Output the (X, Y) coordinate of the center of the cell containing the given text.  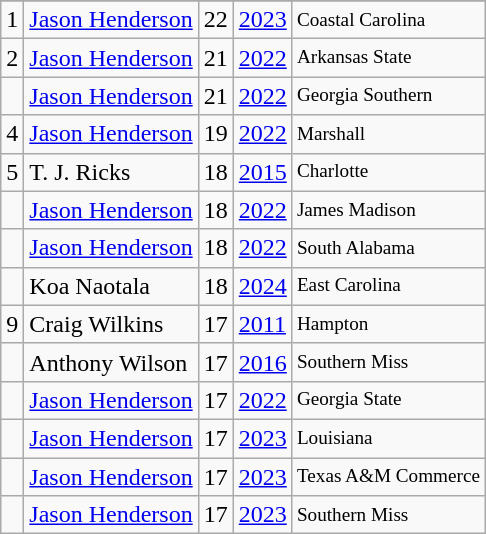
2016 (262, 362)
Georgia State (388, 400)
Georgia Southern (388, 96)
2 (12, 58)
Hampton (388, 324)
22 (216, 20)
2024 (262, 286)
4 (12, 134)
2011 (262, 324)
Craig Wilkins (111, 324)
Coastal Carolina (388, 20)
19 (216, 134)
Charlotte (388, 172)
James Madison (388, 210)
Anthony Wilson (111, 362)
2015 (262, 172)
East Carolina (388, 286)
Marshall (388, 134)
Arkansas State (388, 58)
9 (12, 324)
South Alabama (388, 248)
Texas A&M Commerce (388, 477)
T. J. Ricks (111, 172)
Koa Naotala (111, 286)
5 (12, 172)
1 (12, 20)
Louisiana (388, 438)
